Identify which cell holds the provided text, then report its (X, Y) central coordinate. 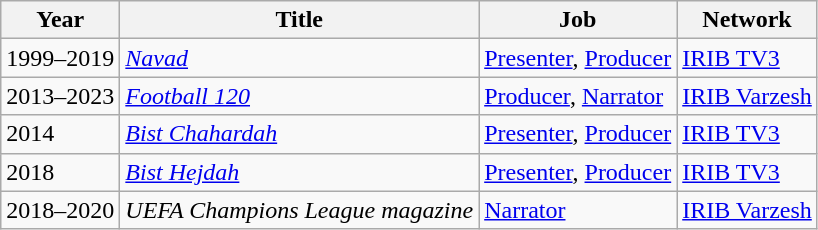
Producer, Narrator (578, 96)
Network (748, 20)
Narrator (578, 210)
2013–2023 (60, 96)
Football 120 (300, 96)
Bist Hejdah (300, 172)
1999–2019 (60, 58)
2018 (60, 172)
2014 (60, 134)
Navad (300, 58)
UEFA Champions League magazine (300, 210)
Job (578, 20)
Year (60, 20)
Bist Chahardah (300, 134)
2018–2020 (60, 210)
Title (300, 20)
